Find where the given text appears and provide that cell's center as [X, Y] coordinate. 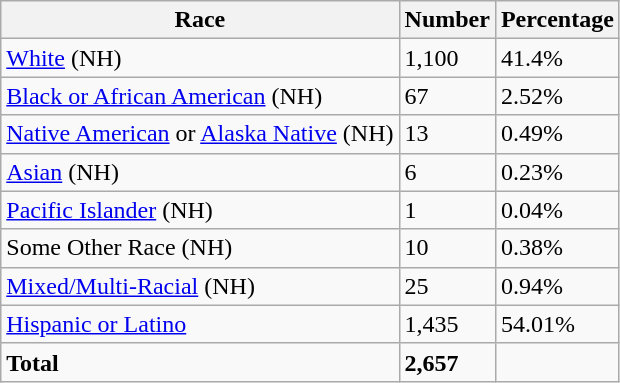
1 [447, 210]
Black or African American (NH) [200, 96]
Race [200, 20]
Pacific Islander (NH) [200, 210]
54.01% [557, 324]
13 [447, 134]
10 [447, 248]
67 [447, 96]
0.04% [557, 210]
25 [447, 286]
Some Other Race (NH) [200, 248]
0.38% [557, 248]
2,657 [447, 362]
0.49% [557, 134]
0.23% [557, 172]
1,435 [447, 324]
0.94% [557, 286]
1,100 [447, 58]
6 [447, 172]
Number [447, 20]
41.4% [557, 58]
Hispanic or Latino [200, 324]
Native American or Alaska Native (NH) [200, 134]
Asian (NH) [200, 172]
Percentage [557, 20]
White (NH) [200, 58]
Total [200, 362]
2.52% [557, 96]
Mixed/Multi-Racial (NH) [200, 286]
